Return (x, y) of the center of cell containing provided text 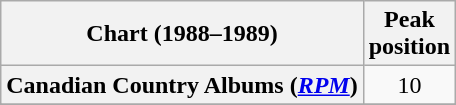
10 (409, 85)
Chart (1988–1989) (182, 34)
Peak position (409, 34)
Canadian Country Albums (RPM) (182, 85)
